Detect which cell encompasses the target text, then output its [x, y] center coordinate. 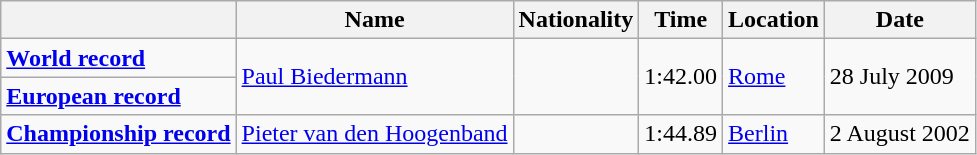
Pieter van den Hoogenband [374, 134]
2 August 2002 [900, 134]
Name [374, 20]
Paul Biedermann [374, 77]
Date [900, 20]
Location [774, 20]
1:42.00 [681, 77]
28 July 2009 [900, 77]
World record [118, 58]
1:44.89 [681, 134]
Nationality [576, 20]
Rome [774, 77]
Time [681, 20]
Berlin [774, 134]
European record [118, 96]
Championship record [118, 134]
